From the cell containing the given text, extract its center point as [x, y] coordinate. 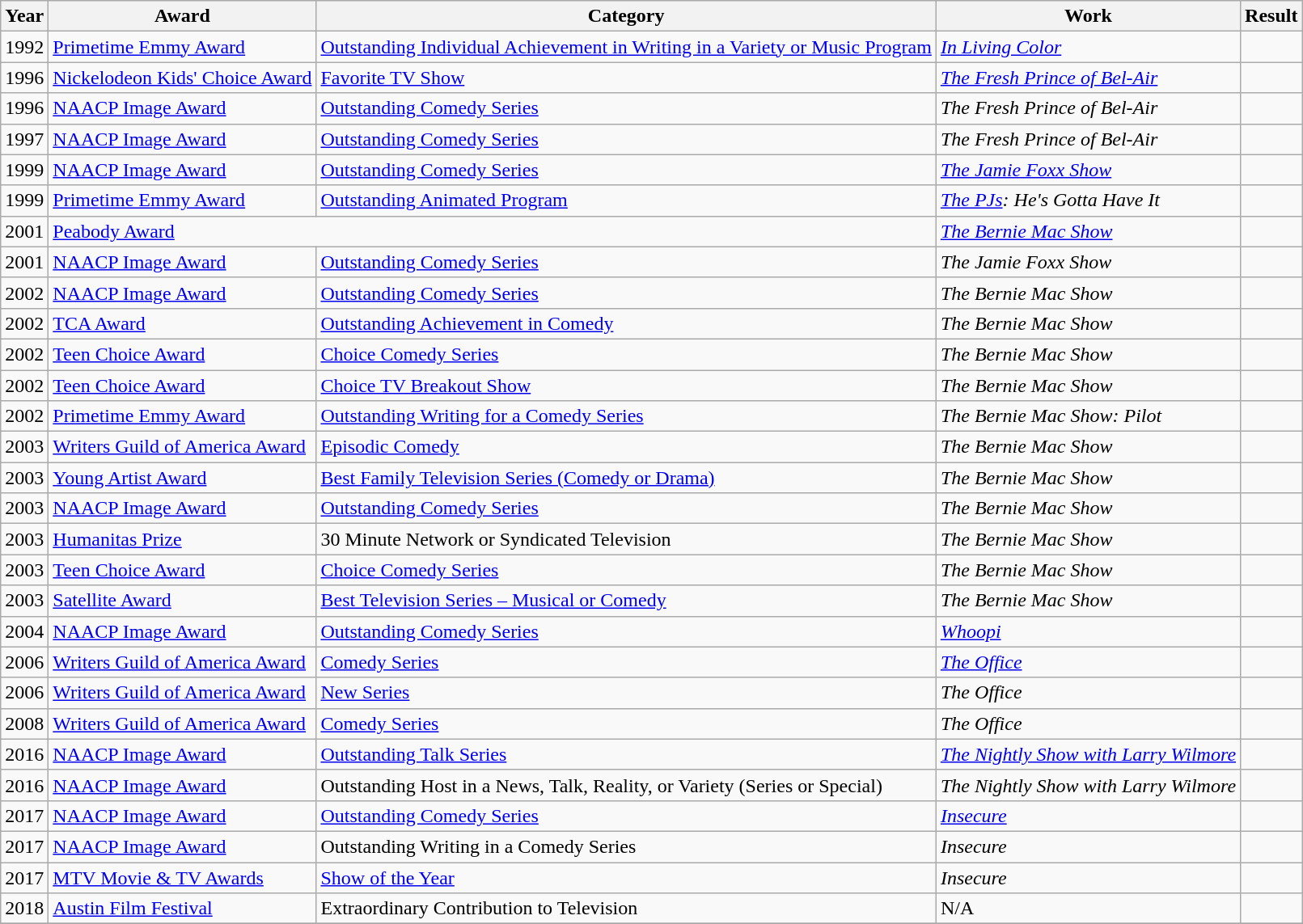
Outstanding Writing for a Comedy Series [626, 416]
MTV Movie & TV Awards [183, 877]
Work [1088, 16]
Outstanding Individual Achievement in Writing in a Variety or Music Program [626, 47]
Humanitas Prize [183, 539]
New Series [626, 693]
Extraordinary Contribution to Television [626, 909]
Outstanding Writing in a Comedy Series [626, 846]
Young Artist Award [183, 478]
Outstanding Host in a News, Talk, Reality, or Variety (Series or Special) [626, 785]
Award [183, 16]
1992 [24, 47]
The Bernie Mac Show: Pilot [1088, 416]
Episodic Comedy [626, 447]
2018 [24, 909]
30 Minute Network or Syndicated Television [626, 539]
Peabody Award [493, 231]
2004 [24, 631]
Result [1271, 16]
Whoopi [1088, 631]
Satellite Award [183, 601]
Year [24, 16]
2008 [24, 724]
The PJs: He's Gotta Have It [1088, 200]
Outstanding Talk Series [626, 754]
Nickelodeon Kids' Choice Award [183, 78]
Choice TV Breakout Show [626, 386]
N/A [1088, 909]
TCA Award [183, 323]
Best Family Television Series (Comedy or Drama) [626, 478]
Best Television Series – Musical or Comedy [626, 601]
Category [626, 16]
Favorite TV Show [626, 78]
Outstanding Animated Program [626, 200]
Show of the Year [626, 877]
Austin Film Festival [183, 909]
1997 [24, 139]
Outstanding Achievement in Comedy [626, 323]
In Living Color [1088, 47]
